Pinpoint the cell where the given text exists, returning its [x, y] midpoint coordinate. 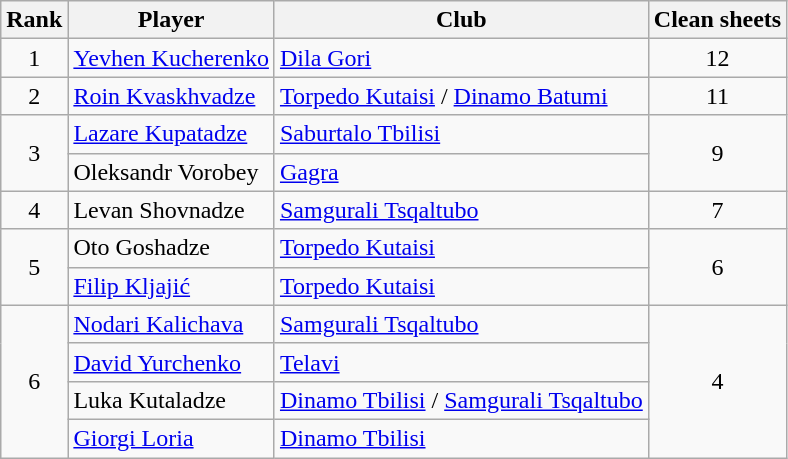
Nodari Kalichava [172, 324]
2 [34, 96]
Telavi [461, 362]
Roin Kvaskhvadze [172, 96]
David Yurchenko [172, 362]
Giorgi Loria [172, 438]
Gagra [461, 172]
12 [717, 58]
Player [172, 20]
Dinamo Tbilisi [461, 438]
3 [34, 153]
Torpedo Kutaisi / Dinamo Batumi [461, 96]
Oleksandr Vorobey [172, 172]
Saburtalo Tbilisi [461, 134]
Filip Kljajić [172, 286]
5 [34, 267]
11 [717, 96]
1 [34, 58]
7 [717, 210]
Oto Goshadze [172, 248]
Lazare Kupatadze [172, 134]
Rank [34, 20]
Clean sheets [717, 20]
9 [717, 153]
Yevhen Kucherenko [172, 58]
Club [461, 20]
Dinamo Tbilisi / Samgurali Tsqaltubo [461, 400]
Dila Gori [461, 58]
Luka Kutaladze [172, 400]
Levan Shovnadze [172, 210]
